Scan for the cell matching the given text and deliver its (X, Y) coordinate at center. 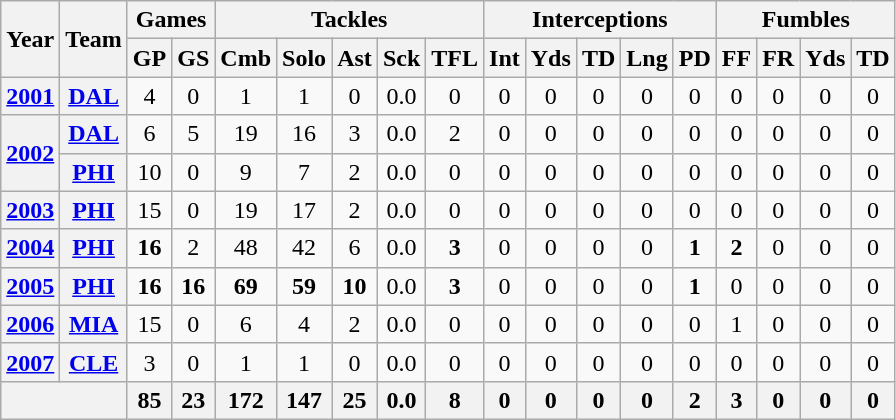
9 (246, 172)
PD (694, 58)
17 (304, 210)
2001 (30, 96)
GS (194, 58)
FR (778, 58)
8 (455, 400)
Team (94, 39)
Games (170, 20)
Fumbles (806, 20)
2003 (30, 210)
Ast (355, 58)
25 (355, 400)
69 (246, 286)
Sck (401, 58)
2004 (30, 248)
FF (736, 58)
CLE (94, 362)
2005 (30, 286)
Year (30, 39)
TFL (455, 58)
Lng (647, 58)
42 (304, 248)
7 (304, 172)
Solo (304, 58)
2002 (30, 153)
GP (149, 58)
147 (304, 400)
Int (505, 58)
85 (149, 400)
5 (194, 134)
2007 (30, 362)
48 (246, 248)
MIA (94, 324)
Interceptions (600, 20)
2006 (30, 324)
Cmb (246, 58)
172 (246, 400)
Tackles (350, 20)
23 (194, 400)
59 (304, 286)
